Extract the [x, y] coordinate from the center of the cell holding the provided text.  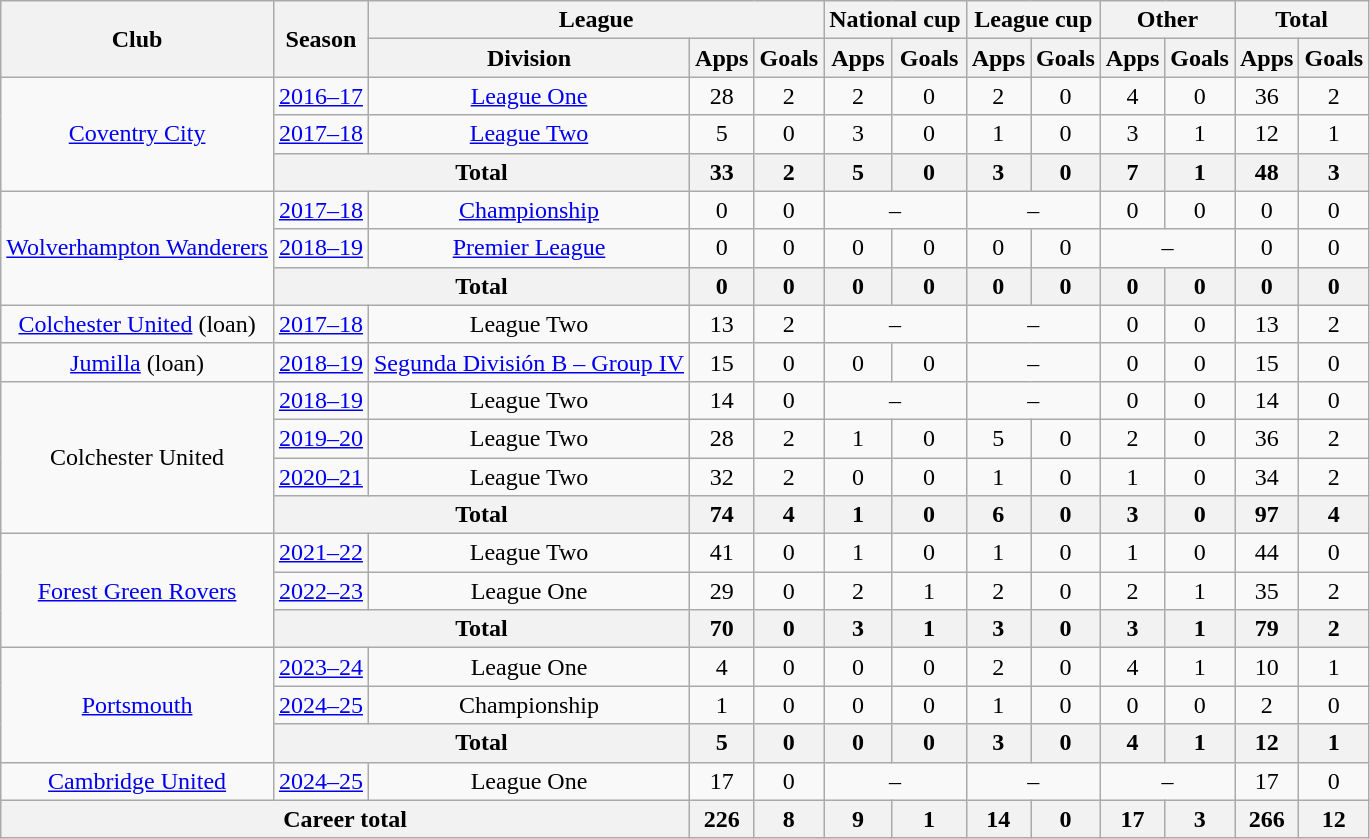
Club [138, 39]
79 [1266, 629]
2022–23 [320, 591]
10 [1266, 667]
Colchester United (loan) [138, 324]
266 [1266, 819]
35 [1266, 591]
2020–21 [320, 477]
32 [722, 477]
29 [722, 591]
97 [1266, 515]
Coventry City [138, 134]
8 [789, 819]
League [596, 20]
41 [722, 553]
League cup [1033, 20]
Season [320, 39]
44 [1266, 553]
Other [1167, 20]
National cup [895, 20]
34 [1266, 477]
74 [722, 515]
226 [722, 819]
Portsmouth [138, 705]
48 [1266, 172]
6 [998, 515]
Segunda División B – Group IV [528, 362]
Career total [346, 819]
Wolverhampton Wanderers [138, 248]
2019–20 [320, 438]
Colchester United [138, 457]
7 [1132, 172]
Cambridge United [138, 781]
2016–17 [320, 96]
Forest Green Rovers [138, 591]
Jumilla (loan) [138, 362]
70 [722, 629]
2021–22 [320, 553]
Division [528, 58]
Premier League [528, 248]
9 [858, 819]
33 [722, 172]
2023–24 [320, 667]
